Identify which cell holds the provided text, then report its [x, y] central coordinate. 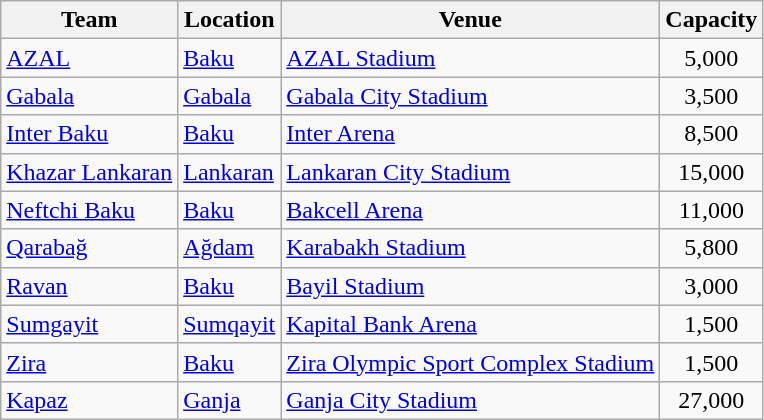
5,800 [712, 248]
Ağdam [230, 248]
3,500 [712, 96]
3,000 [712, 286]
15,000 [712, 172]
Team [90, 20]
AZAL Stadium [470, 58]
11,000 [712, 210]
Bayil Stadium [470, 286]
Inter Arena [470, 134]
Qarabağ [90, 248]
Ganja [230, 400]
5,000 [712, 58]
Karabakh Stadium [470, 248]
Bakcell Arena [470, 210]
Inter Baku [90, 134]
Ganja City Stadium [470, 400]
Sumqayit [230, 324]
Lankaran City Stadium [470, 172]
Sumgayit [90, 324]
Khazar Lankaran [90, 172]
Venue [470, 20]
Zira Olympic Sport Complex Stadium [470, 362]
Location [230, 20]
Neftchi Baku [90, 210]
AZAL [90, 58]
Gabala City Stadium [470, 96]
27,000 [712, 400]
Ravan [90, 286]
Kapaz [90, 400]
Kapital Bank Arena [470, 324]
Capacity [712, 20]
Zira [90, 362]
Lankaran [230, 172]
8,500 [712, 134]
